Search for the cell housing the specified text and yield its [X, Y] center coordinate. 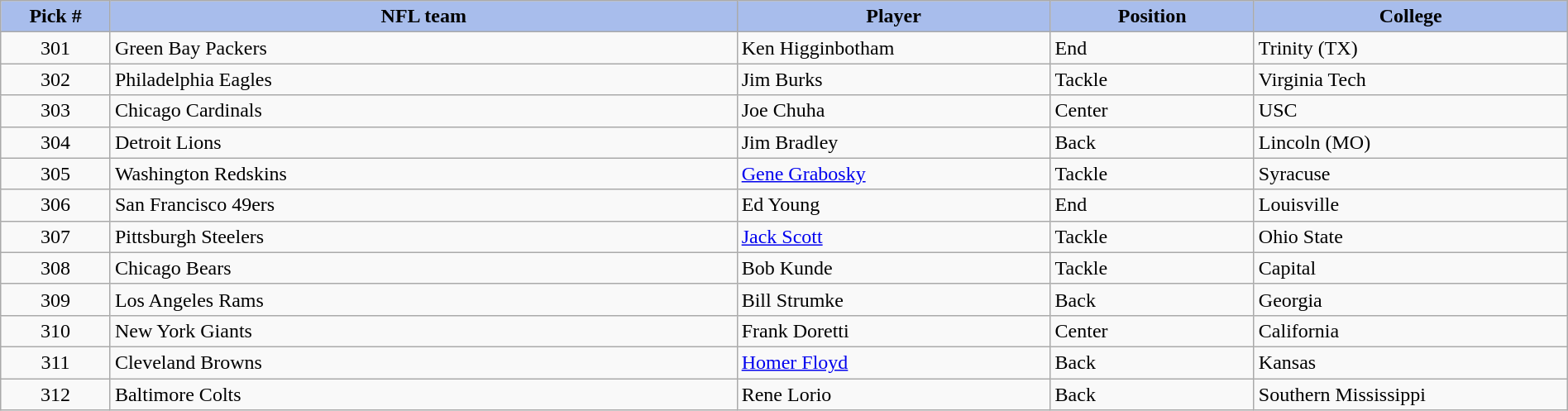
Philadelphia Eagles [423, 79]
Bill Strumke [893, 299]
Rene Lorio [893, 394]
Green Bay Packers [423, 48]
Washington Redskins [423, 174]
Jim Burks [893, 79]
Position [1152, 17]
Virginia Tech [1411, 79]
Ed Young [893, 205]
Pittsburgh Steelers [423, 237]
Louisville [1411, 205]
Homer Floyd [893, 362]
304 [56, 142]
Kansas [1411, 362]
Jack Scott [893, 237]
308 [56, 268]
Frank Doretti [893, 331]
Joe Chuha [893, 111]
Capital [1411, 268]
Jim Bradley [893, 142]
San Francisco 49ers [423, 205]
Bob Kunde [893, 268]
Trinity (TX) [1411, 48]
Cleveland Browns [423, 362]
310 [56, 331]
College [1411, 17]
USC [1411, 111]
302 [56, 79]
Pick # [56, 17]
Chicago Bears [423, 268]
Ken Higginbotham [893, 48]
Southern Mississippi [1411, 394]
301 [56, 48]
303 [56, 111]
NFL team [423, 17]
Syracuse [1411, 174]
Los Angeles Rams [423, 299]
306 [56, 205]
311 [56, 362]
Chicago Cardinals [423, 111]
312 [56, 394]
Detroit Lions [423, 142]
Baltimore Colts [423, 394]
California [1411, 331]
Gene Grabosky [893, 174]
Georgia [1411, 299]
Lincoln (MO) [1411, 142]
Player [893, 17]
309 [56, 299]
307 [56, 237]
New York Giants [423, 331]
305 [56, 174]
Ohio State [1411, 237]
